Pinpoint the cell where the given text exists, returning its [x, y] midpoint coordinate. 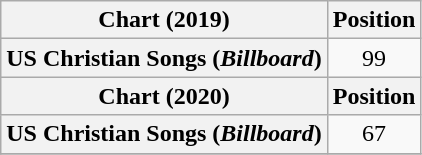
Chart (2019) [164, 20]
99 [374, 58]
Chart (2020) [164, 96]
67 [374, 134]
